Pinpoint the cell where the given text exists, returning its (x, y) midpoint coordinate. 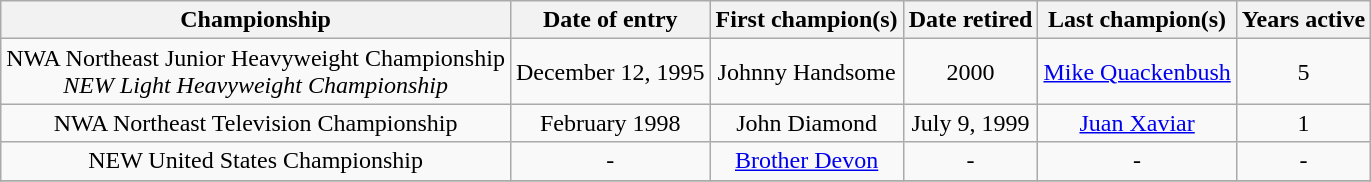
Last champion(s) (1137, 20)
John Diamond (806, 123)
Date of entry (610, 20)
1 (1303, 123)
December 12, 1995 (610, 72)
NWA Northeast Television Championship (256, 123)
Johnny Handsome (806, 72)
Championship (256, 20)
First champion(s) (806, 20)
Mike Quackenbush (1137, 72)
February 1998 (610, 123)
5 (1303, 72)
NEW United States Championship (256, 161)
Brother Devon (806, 161)
NWA Northeast Junior Heavyweight ChampionshipNEW Light Heavyweight Championship (256, 72)
Juan Xaviar (1137, 123)
Date retired (970, 20)
Years active (1303, 20)
July 9, 1999 (970, 123)
2000 (970, 72)
